Scan for the cell matching the given text and deliver its (x, y) coordinate at center. 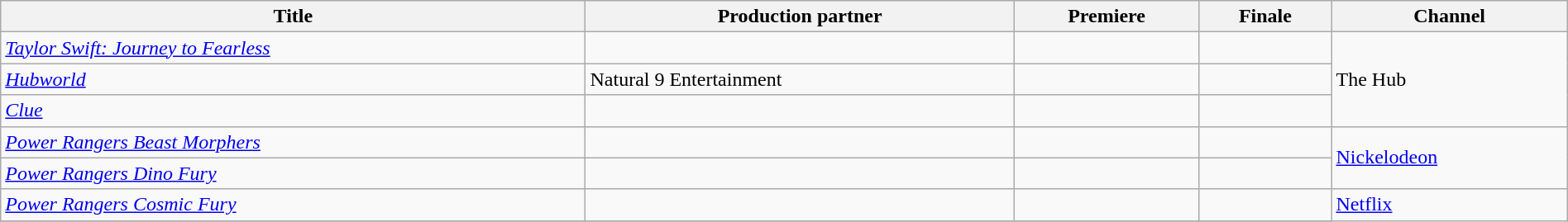
Finale (1265, 17)
Channel (1449, 17)
Production partner (800, 17)
Title (293, 17)
Power Rangers Beast Morphers (293, 142)
Taylor Swift: Journey to Fearless (293, 48)
Premiere (1107, 17)
Clue (293, 111)
Natural 9 Entertainment (800, 79)
Nickelodeon (1449, 158)
Hubworld (293, 79)
Netflix (1449, 205)
Power Rangers Dino Fury (293, 173)
The Hub (1449, 79)
Power Rangers Cosmic Fury (293, 205)
